Scan for the cell matching the given text and deliver its [X, Y] coordinate at center. 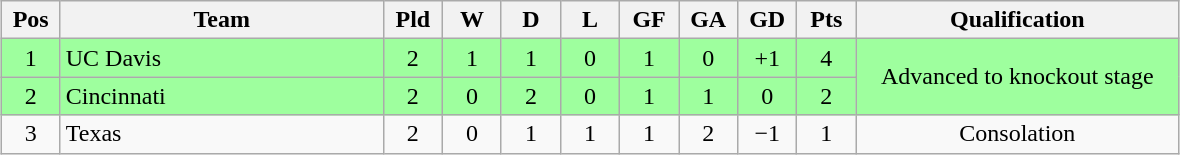
GD [768, 20]
Qualification [1018, 20]
W [472, 20]
Texas [222, 134]
Pts [826, 20]
UC Davis [222, 58]
4 [826, 58]
3 [30, 134]
Advanced to knockout stage [1018, 77]
−1 [768, 134]
Consolation [1018, 134]
Team [222, 20]
Pld [412, 20]
L [590, 20]
Cincinnati [222, 96]
D [530, 20]
+1 [768, 58]
GF [650, 20]
GA [708, 20]
Pos [30, 20]
